Locate the cell with the specified text and output its (X, Y) center coordinate. 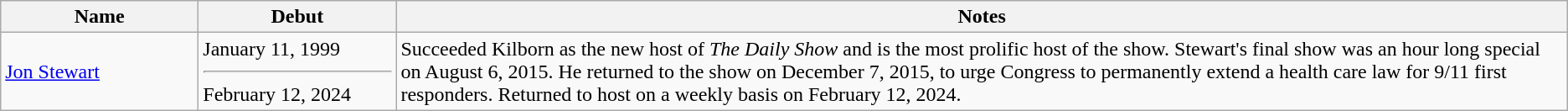
Jon Stewart (100, 71)
Notes (982, 17)
Name (100, 17)
Debut (297, 17)
January 11, 1999February 12, 2024 (297, 71)
